Scan for the cell matching the given text and deliver its [X, Y] coordinate at center. 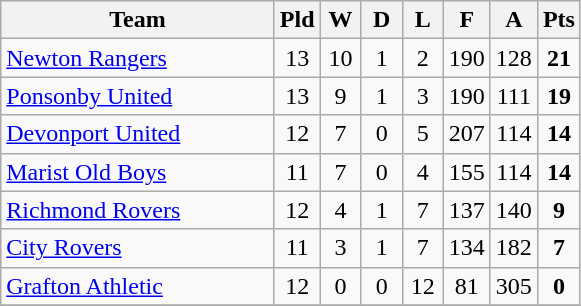
Team [138, 20]
128 [514, 58]
D [382, 20]
305 [514, 286]
111 [514, 96]
F [466, 20]
155 [466, 172]
Newton Rangers [138, 58]
A [514, 20]
Pts [558, 20]
W [340, 20]
Richmond Rovers [138, 210]
2 [422, 58]
140 [514, 210]
10 [340, 58]
207 [466, 134]
137 [466, 210]
182 [514, 248]
Ponsonby United [138, 96]
City Rovers [138, 248]
Devonport United [138, 134]
Grafton Athletic [138, 286]
5 [422, 134]
Marist Old Boys [138, 172]
L [422, 20]
21 [558, 58]
134 [466, 248]
Pld [297, 20]
81 [466, 286]
19 [558, 96]
